Return the (x, y) coordinate for the center point of the cell that contains the specified text.  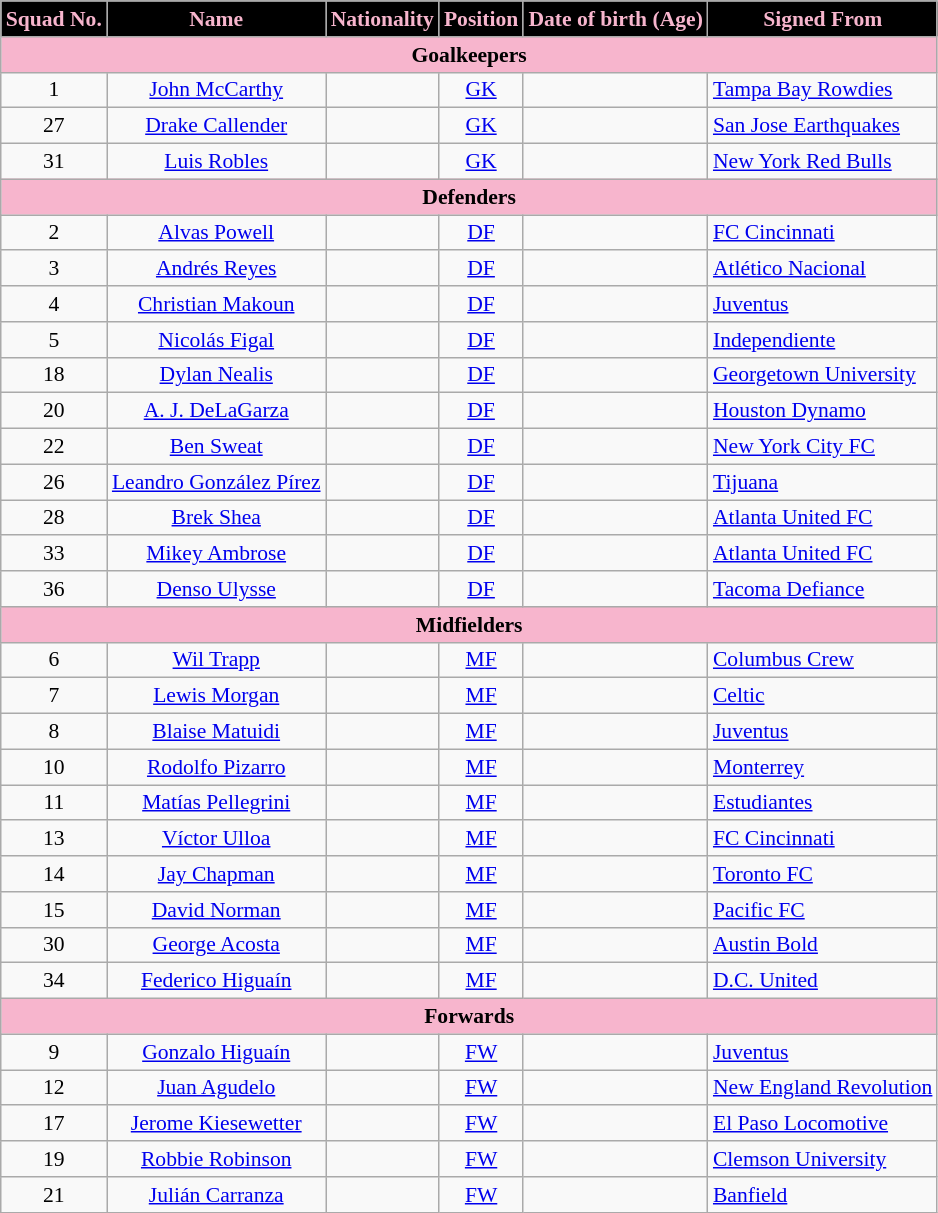
Clemson University (823, 1159)
Andrés Reyes (216, 269)
A. J. DeLaGarza (216, 411)
Tijuana (823, 482)
David Norman (216, 910)
Monterrey (823, 767)
Forwards (470, 1017)
13 (54, 839)
Gonzalo Higuaín (216, 1052)
Ben Sweat (216, 447)
Alvas Powell (216, 233)
Julián Carranza (216, 1195)
Brek Shea (216, 518)
6 (54, 660)
34 (54, 981)
New York City FC (823, 447)
Juan Agudelo (216, 1088)
Independiente (823, 340)
Federico Higuaín (216, 981)
15 (54, 910)
Goalkeepers (470, 55)
27 (54, 126)
20 (54, 411)
31 (54, 162)
New England Revolution (823, 1088)
Signed From (823, 19)
Houston Dynamo (823, 411)
Atlético Nacional (823, 269)
Mikey Ambrose (216, 554)
John McCarthy (216, 90)
Rodolfo Pizarro (216, 767)
Denso Ulysse (216, 589)
7 (54, 696)
Tampa Bay Rowdies (823, 90)
Leandro González Pírez (216, 482)
33 (54, 554)
14 (54, 874)
9 (54, 1052)
Drake Callender (216, 126)
2 (54, 233)
Estudiantes (823, 803)
George Acosta (216, 945)
Nicolás Figal (216, 340)
8 (54, 732)
21 (54, 1195)
Christian Makoun (216, 304)
D.C. United (823, 981)
Luis Robles (216, 162)
22 (54, 447)
11 (54, 803)
10 (54, 767)
Matías Pellegrini (216, 803)
36 (54, 589)
Tacoma Defiance (823, 589)
Defenders (470, 197)
Jerome Kiesewetter (216, 1124)
Name (216, 19)
3 (54, 269)
Pacific FC (823, 910)
Toronto FC (823, 874)
San Jose Earthquakes (823, 126)
12 (54, 1088)
Position (481, 19)
Squad No. (54, 19)
Georgetown University (823, 375)
5 (54, 340)
Austin Bold (823, 945)
Celtic (823, 696)
Midfielders (470, 625)
Víctor Ulloa (216, 839)
30 (54, 945)
Nationality (382, 19)
1 (54, 90)
Jay Chapman (216, 874)
19 (54, 1159)
Date of birth (Age) (616, 19)
Wil Trapp (216, 660)
26 (54, 482)
17 (54, 1124)
Blaise Matuidi (216, 732)
Banfield (823, 1195)
4 (54, 304)
Lewis Morgan (216, 696)
Columbus Crew (823, 660)
28 (54, 518)
New York Red Bulls (823, 162)
El Paso Locomotive (823, 1124)
Dylan Nealis (216, 375)
18 (54, 375)
Robbie Robinson (216, 1159)
